Find where the given text appears and provide that cell's center as (x, y) coordinate. 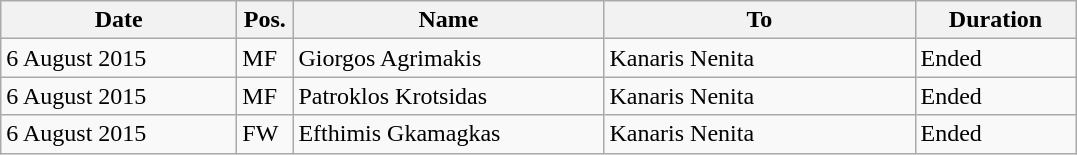
To (760, 20)
FW (265, 134)
Pos. (265, 20)
Date (119, 20)
Duration (996, 20)
Patroklos Krotsidas (448, 96)
Name (448, 20)
Efthimis Gkamagkas (448, 134)
Giorgos Agrimakis (448, 58)
